Detect which cell encompasses the target text, then output its (x, y) center coordinate. 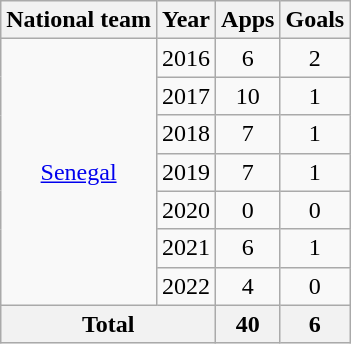
2022 (186, 286)
40 (248, 324)
Year (186, 20)
Apps (248, 20)
2016 (186, 58)
2020 (186, 210)
2019 (186, 172)
2018 (186, 134)
National team (79, 20)
2021 (186, 248)
2017 (186, 96)
Senegal (79, 172)
Total (108, 324)
Goals (315, 20)
2 (315, 58)
10 (248, 96)
4 (248, 286)
